Identify which cell holds the provided text, then report its [x, y] central coordinate. 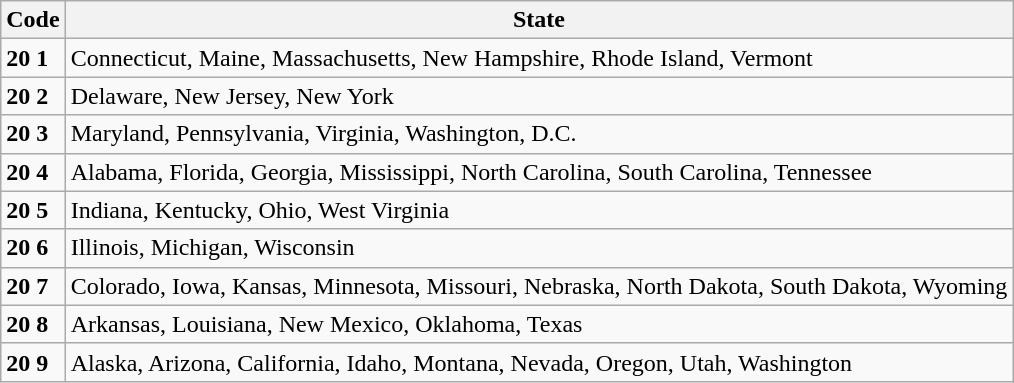
20 7 [33, 286]
20 9 [33, 362]
Code [33, 20]
20 8 [33, 324]
20 4 [33, 172]
20 3 [33, 134]
State [539, 20]
20 5 [33, 210]
Delaware, New Jersey, New York [539, 96]
20 1 [33, 58]
Indiana, Kentucky, Ohio, West Virginia [539, 210]
Maryland, Pennsylvania, Virginia, Washington, D.C. [539, 134]
Alabama, Florida, Georgia, Mississippi, North Carolina, South Carolina, Tennessee [539, 172]
Arkansas, Louisiana, New Mexico, Oklahoma, Texas [539, 324]
Colorado, Iowa, Kansas, Minnesota, Missouri, Nebraska, North Dakota, South Dakota, Wyoming [539, 286]
Connecticut, Maine, Massachusetts, New Hampshire, Rhode Island, Vermont [539, 58]
Alaska, Arizona, California, Idaho, Montana, Nevada, Oregon, Utah, Washington [539, 362]
20 6 [33, 248]
Illinois, Michigan, Wisconsin [539, 248]
20 2 [33, 96]
